Extract the (X, Y) coordinate from the center of the cell holding the provided text.  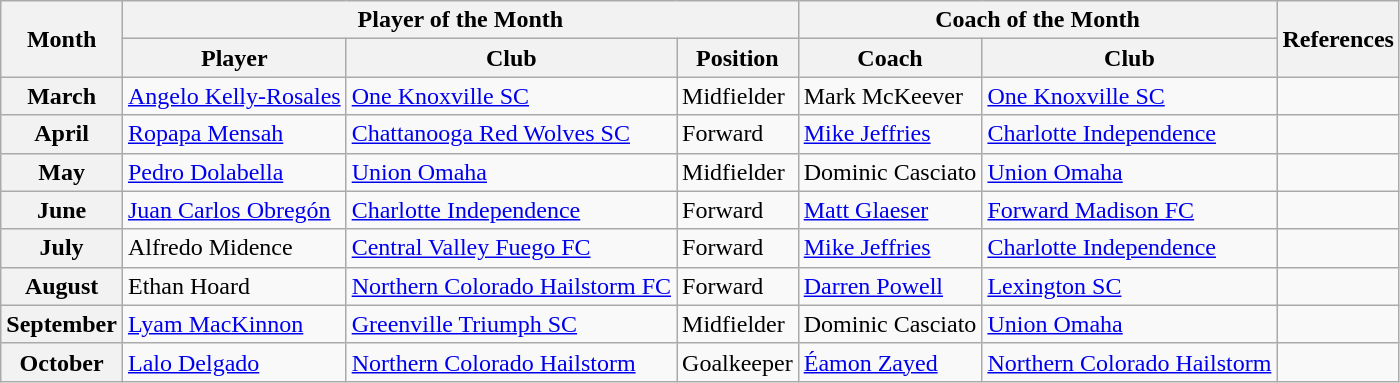
Éamon Zayed (890, 362)
Coach of the Month (1038, 20)
Position (738, 58)
September (62, 324)
Goalkeeper (738, 362)
July (62, 248)
April (62, 134)
Forward Madison FC (1130, 210)
Player (234, 58)
Darren Powell (890, 286)
March (62, 96)
Mark McKeever (890, 96)
October (62, 362)
Alfredo Midence (234, 248)
June (62, 210)
Ethan Hoard (234, 286)
Matt Glaeser (890, 210)
Central Valley Fuego FC (511, 248)
Player of the Month (460, 20)
References (1338, 39)
Lexington SC (1130, 286)
Ropapa Mensah (234, 134)
Lyam MacKinnon (234, 324)
Pedro Dolabella (234, 172)
May (62, 172)
Juan Carlos Obregón (234, 210)
Coach (890, 58)
Month (62, 39)
Northern Colorado Hailstorm FC (511, 286)
Chattanooga Red Wolves SC (511, 134)
August (62, 286)
Angelo Kelly-Rosales (234, 96)
Greenville Triumph SC (511, 324)
Lalo Delgado (234, 362)
